Search for the cell housing the specified text and yield its [x, y] center coordinate. 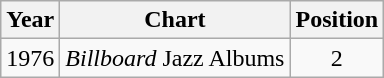
Billboard Jazz Albums [175, 58]
Year [30, 20]
Position [337, 20]
2 [337, 58]
Chart [175, 20]
1976 [30, 58]
